Return [x, y] of the center of cell containing provided text 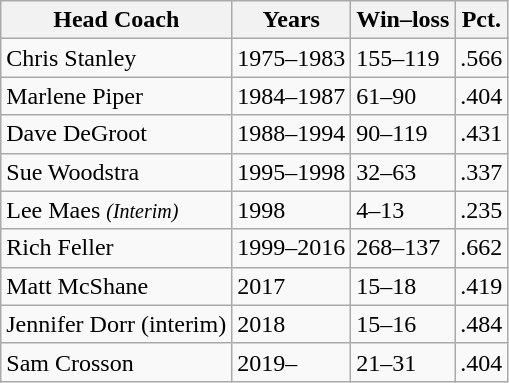
.235 [482, 210]
Rich Feller [116, 248]
.419 [482, 286]
Marlene Piper [116, 96]
Chris Stanley [116, 58]
32–63 [403, 172]
.566 [482, 58]
61–90 [403, 96]
.484 [482, 324]
1999–2016 [292, 248]
1975–1983 [292, 58]
.431 [482, 134]
1995–1998 [292, 172]
1998 [292, 210]
Matt McShane [116, 286]
2018 [292, 324]
1984–1987 [292, 96]
Sam Crosson [116, 362]
21–31 [403, 362]
.337 [482, 172]
2017 [292, 286]
15–16 [403, 324]
Sue Woodstra [116, 172]
Pct. [482, 20]
90–119 [403, 134]
155–119 [403, 58]
Head Coach [116, 20]
Lee Maes (Interim) [116, 210]
2019– [292, 362]
268–137 [403, 248]
15–18 [403, 286]
Years [292, 20]
1988–1994 [292, 134]
4–13 [403, 210]
Win–loss [403, 20]
Jennifer Dorr (interim) [116, 324]
.662 [482, 248]
Dave DeGroot [116, 134]
